Provide the (x, y) coordinate of the cell's center where the given text is located.  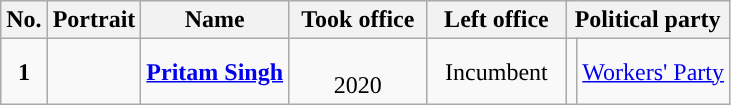
Portrait (94, 20)
Incumbent (496, 72)
Name (215, 20)
Political party (648, 20)
Pritam Singh (215, 72)
Took office (358, 20)
2020 (358, 72)
No. (24, 20)
Workers' Party (654, 72)
Left office (496, 20)
1 (24, 72)
